Identify which cell holds the provided text, then report its [X, Y] central coordinate. 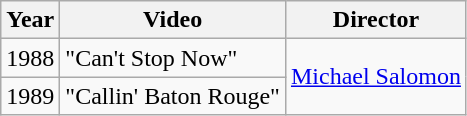
1989 [30, 96]
Year [30, 20]
"Can't Stop Now" [173, 58]
Video [173, 20]
1988 [30, 58]
"Callin' Baton Rouge" [173, 96]
Director [376, 20]
Michael Salomon [376, 77]
